For the text-containing cell, return its midpoint in (X, Y) coordinate format. 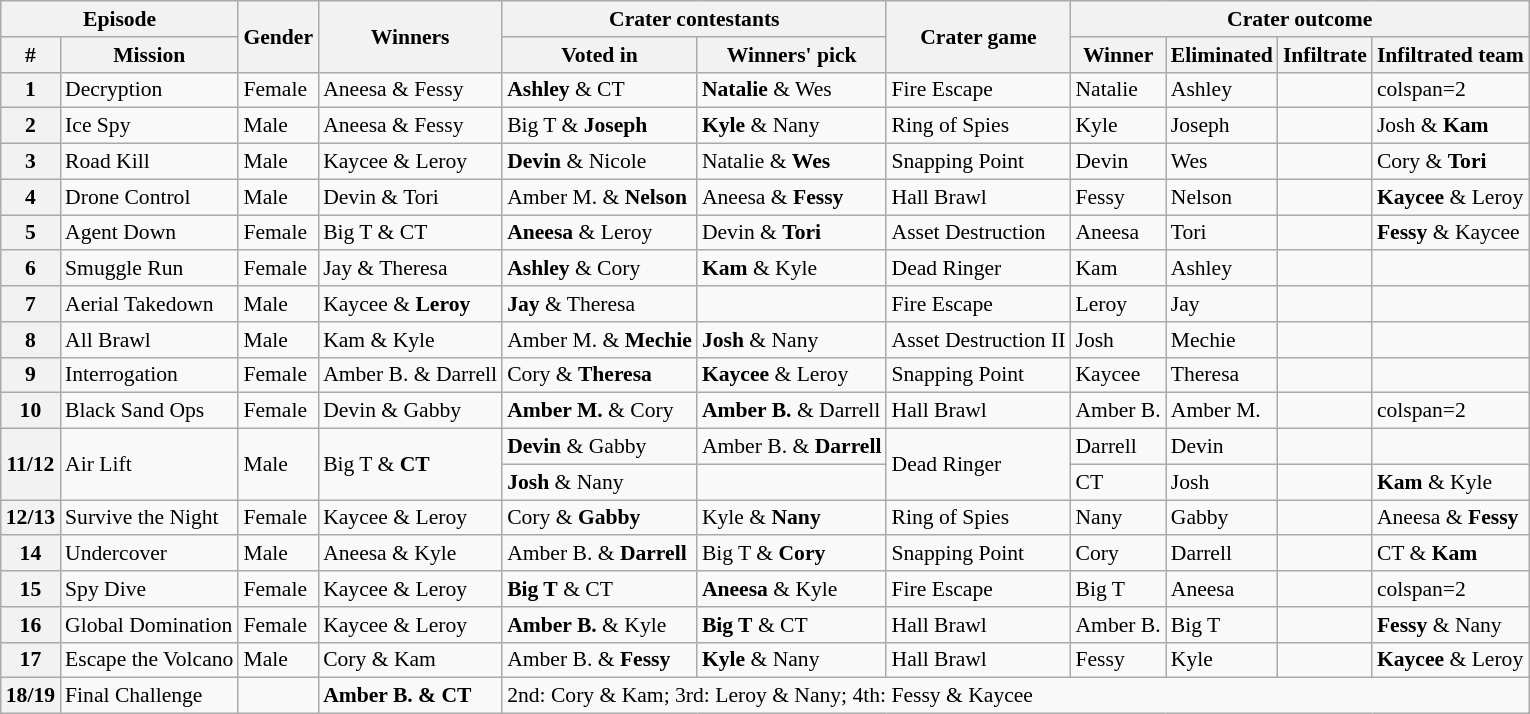
3 (30, 162)
All Brawl (149, 340)
CT & Kam (1450, 554)
Decryption (149, 90)
Devin & Nicole (600, 162)
Ashley & Cory (600, 269)
Agent Down (149, 233)
Theresa (1222, 375)
Gabby (1222, 518)
Joseph (1222, 126)
2nd: Cory & Kam; 3rd: Leroy & Nany; 4th: Fessy & Kaycee (1016, 696)
Cory (1118, 554)
Cory & Tori (1450, 162)
Tori (1222, 233)
Asset Destruction II (978, 340)
Cory & Kam (410, 660)
Cory & Gabby (600, 518)
CT (1118, 482)
Amber M. (1222, 411)
Ice Spy (149, 126)
Amber M. & Mechie (600, 340)
4 (30, 197)
Smuggle Run (149, 269)
Spy Dive (149, 589)
Drone Control (149, 197)
Infiltrated team (1450, 55)
Nelson (1222, 197)
Mission (149, 55)
Kaycee (1118, 375)
Amber M. & Cory (600, 411)
Survive the Night (149, 518)
11/12 (30, 464)
Cory & Theresa (600, 375)
Mechie (1222, 340)
6 (30, 269)
Crater outcome (1299, 19)
7 (30, 304)
Fessy & Nany (1450, 625)
18/19 (30, 696)
1 (30, 90)
9 (30, 375)
Aneesa & Leroy (600, 233)
Fessy & Kaycee (1450, 233)
Road Kill (149, 162)
17 (30, 660)
16 (30, 625)
Amber M. & Nelson (600, 197)
Black Sand Ops (149, 411)
Episode (120, 19)
Natalie (1118, 90)
Winner (1118, 55)
10 (30, 411)
Amber B. & Fessy (600, 660)
15 (30, 589)
Escape the Volcano (149, 660)
Jay (1222, 304)
Undercover (149, 554)
# (30, 55)
8 (30, 340)
Aerial Takedown (149, 304)
Voted in (600, 55)
Big T & Cory (792, 554)
Josh & Kam (1450, 126)
14 (30, 554)
Ashley & CT (600, 90)
Global Domination (149, 625)
Gender (278, 36)
Big T & Joseph (600, 126)
Air Lift (149, 464)
Crater game (978, 36)
Kam (1118, 269)
Leroy (1118, 304)
Winners' pick (792, 55)
Infiltrate (1325, 55)
Interrogation (149, 375)
Wes (1222, 162)
Nany (1118, 518)
Eliminated (1222, 55)
Asset Destruction (978, 233)
Final Challenge (149, 696)
Amber B. & CT (410, 696)
Amber B. & Kyle (600, 625)
12/13 (30, 518)
5 (30, 233)
2 (30, 126)
Winners (410, 36)
Crater contestants (694, 19)
